Provide the [x, y] coordinate of the cell's center where the given text is located.  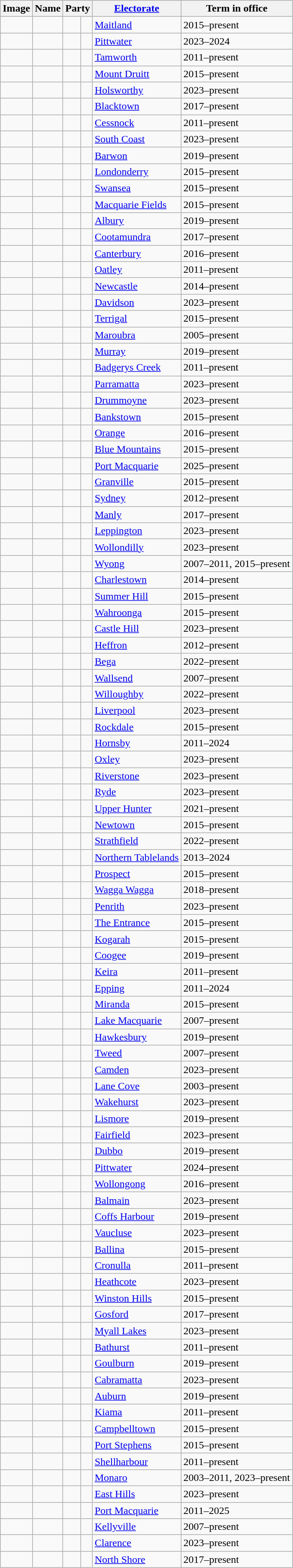
The Entrance [136, 923]
Myall Lakes [136, 1331]
Penrith [136, 906]
Liverpool [136, 710]
Riverstone [136, 776]
2024–present [237, 1167]
Maitland [136, 25]
South Coast [136, 139]
Campbelltown [136, 1429]
Party [78, 9]
Summer Hill [136, 596]
Port Stephens [136, 1445]
2021–present [237, 808]
Holsworthy [136, 90]
Electorate [136, 9]
Manly [136, 515]
Heffron [136, 645]
2003–2011, 2023–present [237, 1478]
Oxley [136, 760]
Image [16, 9]
Maroubra [136, 335]
Leppington [136, 531]
Hawkesbury [136, 1037]
Gosford [136, 1315]
Name [48, 9]
Term in office [237, 9]
Wahroonga [136, 612]
Bankstown [136, 416]
Parramatta [136, 384]
Wakehurst [136, 1102]
Canterbury [136, 253]
Lismore [136, 1119]
Wollondilly [136, 547]
Wallsend [136, 678]
Macquarie Fields [136, 205]
Terrigal [136, 319]
Wagga Wagga [136, 890]
Winston Hills [136, 1298]
Castle Hill [136, 629]
Lane Cove [136, 1086]
Keira [136, 971]
Kellyville [136, 1527]
Willoughby [136, 694]
Wollongong [136, 1184]
Newcastle [136, 286]
East Hills [136, 1494]
Kiama [136, 1412]
Auburn [136, 1396]
Prospect [136, 874]
2013–2024 [237, 857]
2025–present [237, 465]
Wyong [136, 564]
Orange [136, 433]
Rockdale [136, 727]
Murray [136, 351]
Oatley [136, 270]
2005–present [237, 335]
Dubbo [136, 1151]
Cessnock [136, 123]
Barwon [136, 155]
Fairfield [136, 1135]
Swansea [136, 188]
2018–present [237, 890]
Albury [136, 221]
Upper Hunter [136, 808]
Granville [136, 482]
Coffs Harbour [136, 1216]
Blacktown [136, 106]
Mount Druitt [136, 74]
Cronulla [136, 1266]
Goulburn [136, 1363]
Drummoyne [136, 400]
Tweed [136, 1053]
Sydney [136, 498]
Hornsby [136, 743]
Northern Tablelands [136, 857]
Londonderry [136, 172]
Coogee [136, 955]
Camden [136, 1070]
Newtown [136, 825]
Heathcote [136, 1282]
Epping [136, 988]
Charlestown [136, 580]
Cabramatta [136, 1380]
Bega [136, 661]
Kogarah [136, 939]
2007–2011, 2015–present [237, 564]
Davidson [136, 302]
Tamworth [136, 57]
Lake Macquarie [136, 1021]
2023–2024 [237, 41]
Balmain [136, 1200]
Monaro [136, 1478]
Ryde [136, 792]
2011–2025 [237, 1510]
Strathfield [136, 841]
Clarence [136, 1543]
Miranda [136, 1004]
Cootamundra [136, 237]
Badgerys Creek [136, 368]
Bathurst [136, 1347]
Shellharbour [136, 1461]
Ballina [136, 1249]
Vaucluse [136, 1233]
Blue Mountains [136, 449]
2003–present [237, 1086]
North Shore [136, 1559]
